Identify which cell holds the provided text, then report its (x, y) central coordinate. 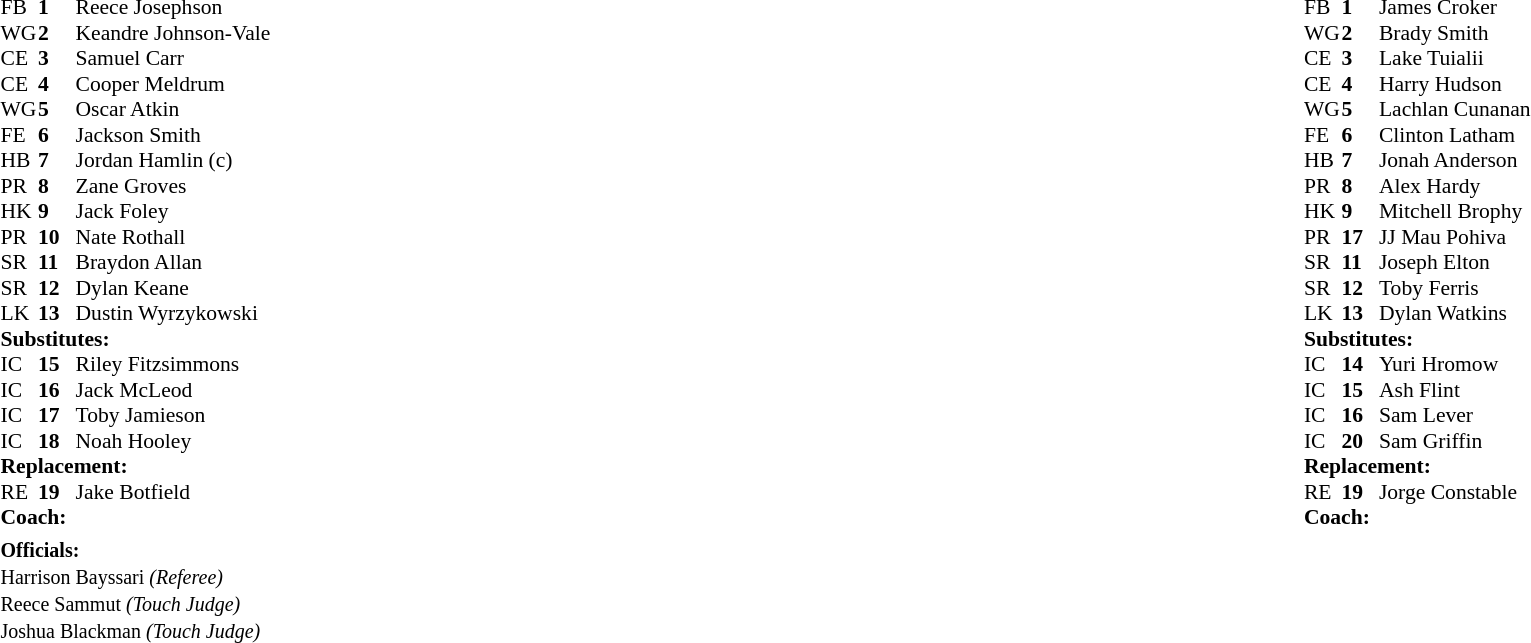
Dustin Wyrzykowski (174, 313)
Jordan Hamlin (c) (174, 161)
Mitchell Brophy (1455, 211)
Riley Fitzsimmons (174, 365)
Cooper Meldrum (174, 84)
10 (57, 237)
Samuel Carr (174, 59)
Nate Rothall (174, 237)
Brady Smith (1455, 33)
20 (1360, 441)
Braydon Allan (174, 263)
Noah Hooley (174, 441)
Dylan Keane (174, 288)
Joseph Elton (1455, 263)
Sam Griffin (1455, 441)
Toby Jamieson (174, 415)
Zane Groves (174, 186)
JJ Mau Pohiva (1455, 237)
Jake Botfield (174, 492)
Jackson Smith (174, 135)
Dylan Watkins (1455, 313)
18 (57, 441)
Toby Ferris (1455, 288)
Jack McLeod (174, 390)
Jorge Constable (1455, 492)
14 (1360, 365)
Jack Foley (174, 211)
Sam Lever (1455, 415)
Clinton Latham (1455, 135)
Harry Hudson (1455, 84)
Jonah Anderson (1455, 161)
Lake Tuialii (1455, 59)
Alex Hardy (1455, 186)
Keandre Johnson-Vale (174, 33)
Ash Flint (1455, 390)
Yuri Hromow (1455, 365)
Oscar Atkin (174, 109)
Lachlan Cunanan (1455, 109)
